Extract the [X, Y] coordinate from the center of the cell holding the provided text.  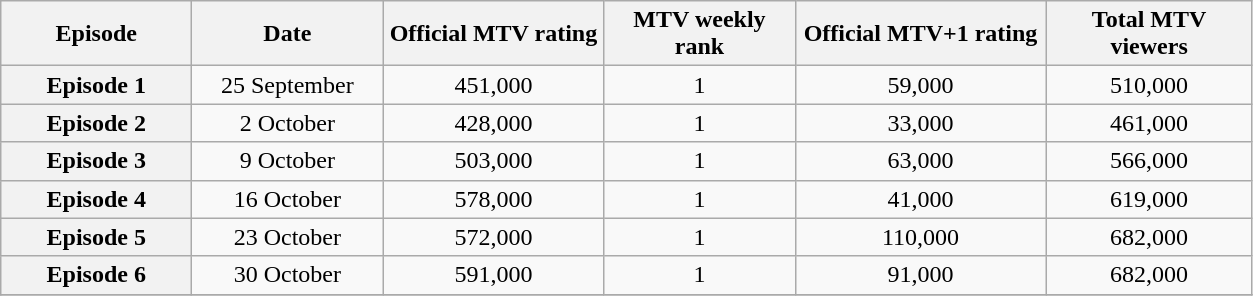
Date [288, 34]
619,000 [1149, 199]
566,000 [1149, 161]
510,000 [1149, 85]
Official MTV+1 rating [920, 34]
461,000 [1149, 123]
Episode [96, 34]
428,000 [494, 123]
23 October [288, 237]
16 October [288, 199]
578,000 [494, 199]
Episode 2 [96, 123]
Official MTV rating [494, 34]
Episode 1 [96, 85]
91,000 [920, 275]
Episode 3 [96, 161]
33,000 [920, 123]
59,000 [920, 85]
591,000 [494, 275]
25 September [288, 85]
Episode 5 [96, 237]
503,000 [494, 161]
Total MTV viewers [1149, 34]
41,000 [920, 199]
2 October [288, 123]
9 October [288, 161]
MTV weekly rank [700, 34]
110,000 [920, 237]
30 October [288, 275]
Episode 4 [96, 199]
572,000 [494, 237]
451,000 [494, 85]
63,000 [920, 161]
Episode 6 [96, 275]
